Identify which cell holds the provided text, then report its [X, Y] central coordinate. 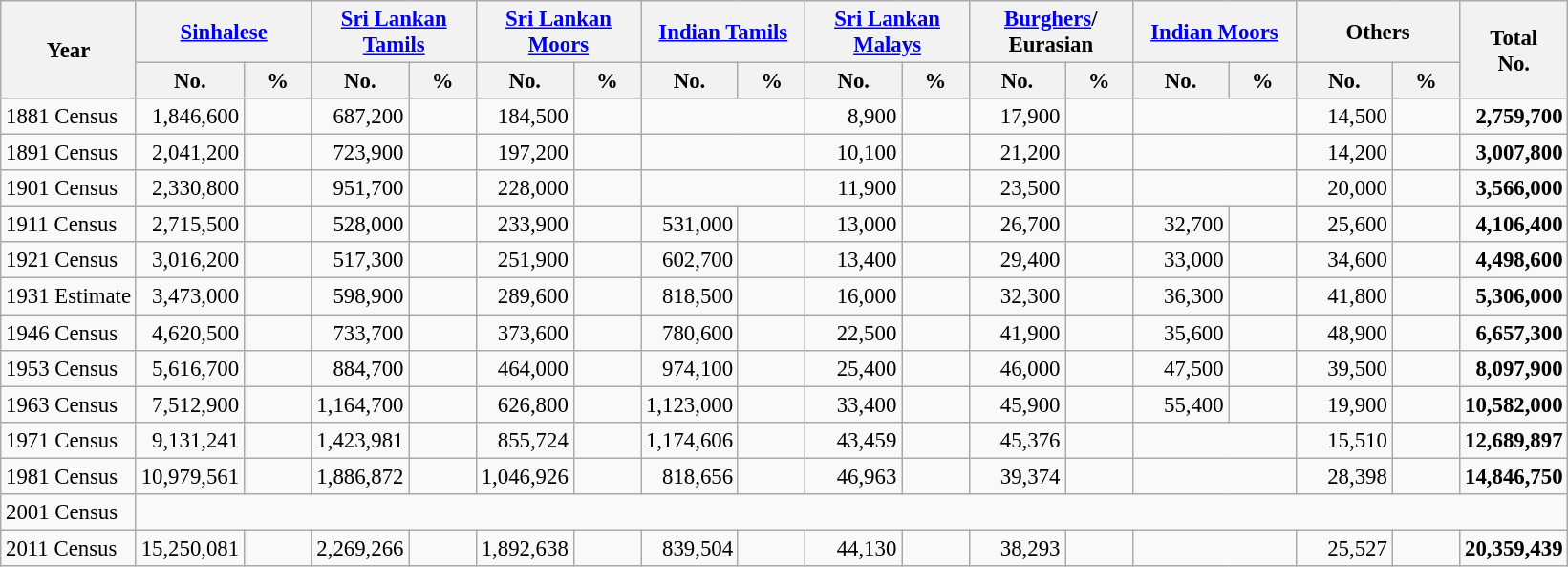
8,900 [854, 117]
1921 Census [69, 261]
12,689,897 [1514, 440]
26,700 [1017, 225]
13,000 [854, 225]
598,900 [360, 296]
1953 Census [69, 368]
1,046,926 [525, 476]
1891 Census [69, 153]
36,300 [1181, 296]
951,700 [360, 188]
10,979,561 [189, 476]
15,510 [1345, 440]
Sri Lankan Moors [558, 33]
28,398 [1345, 476]
1,174,606 [690, 440]
25,600 [1345, 225]
41,800 [1345, 296]
289,600 [525, 296]
33,400 [854, 404]
Sri Lankan Malays [887, 33]
35,600 [1181, 333]
1931 Estimate [69, 296]
17,900 [1017, 117]
1971 Census [69, 440]
373,600 [525, 333]
19,900 [1345, 404]
43,459 [854, 440]
Sinhalese [224, 33]
884,700 [360, 368]
184,500 [525, 117]
15,250,081 [189, 548]
25,400 [854, 368]
464,000 [525, 368]
7,512,900 [189, 404]
197,200 [525, 153]
2,759,700 [1514, 117]
Indian Moors [1214, 33]
602,700 [690, 261]
25,527 [1345, 548]
46,963 [854, 476]
6,657,300 [1514, 333]
45,376 [1017, 440]
855,724 [525, 440]
48,900 [1345, 333]
2001 Census [69, 512]
Year [69, 50]
4,106,400 [1514, 225]
14,846,750 [1514, 476]
21,200 [1017, 153]
2,269,266 [360, 548]
1,123,000 [690, 404]
4,498,600 [1514, 261]
22,500 [854, 333]
3,473,000 [189, 296]
Burghers/Eurasian [1051, 33]
32,300 [1017, 296]
3,016,200 [189, 261]
10,582,000 [1514, 404]
531,000 [690, 225]
818,500 [690, 296]
1981 Census [69, 476]
14,200 [1345, 153]
1963 Census [69, 404]
4,620,500 [189, 333]
23,500 [1017, 188]
9,131,241 [189, 440]
44,130 [854, 548]
38,293 [1017, 548]
32,700 [1181, 225]
39,374 [1017, 476]
Indian Tamils [723, 33]
2,330,800 [189, 188]
1,892,638 [525, 548]
2,715,500 [189, 225]
2,041,200 [189, 153]
517,300 [360, 261]
1,846,600 [189, 117]
687,200 [360, 117]
16,000 [854, 296]
1,164,700 [360, 404]
3,566,000 [1514, 188]
10,100 [854, 153]
TotalNo. [1514, 50]
818,656 [690, 476]
39,500 [1345, 368]
233,900 [525, 225]
528,000 [360, 225]
1881 Census [69, 117]
251,900 [525, 261]
974,100 [690, 368]
1901 Census [69, 188]
723,900 [360, 153]
20,000 [1345, 188]
5,306,000 [1514, 296]
46,000 [1017, 368]
13,400 [854, 261]
3,007,800 [1514, 153]
839,504 [690, 548]
733,700 [360, 333]
626,800 [525, 404]
Others [1378, 33]
1,886,872 [360, 476]
Sri Lankan Tamils [394, 33]
20,359,439 [1514, 548]
780,600 [690, 333]
5,616,700 [189, 368]
45,900 [1017, 404]
11,900 [854, 188]
1,423,981 [360, 440]
14,500 [1345, 117]
1946 Census [69, 333]
228,000 [525, 188]
34,600 [1345, 261]
47,500 [1181, 368]
41,900 [1017, 333]
2011 Census [69, 548]
33,000 [1181, 261]
1911 Census [69, 225]
29,400 [1017, 261]
8,097,900 [1514, 368]
55,400 [1181, 404]
